Capture the cell that displays the provided text and extract its (x, y) central coordinate. 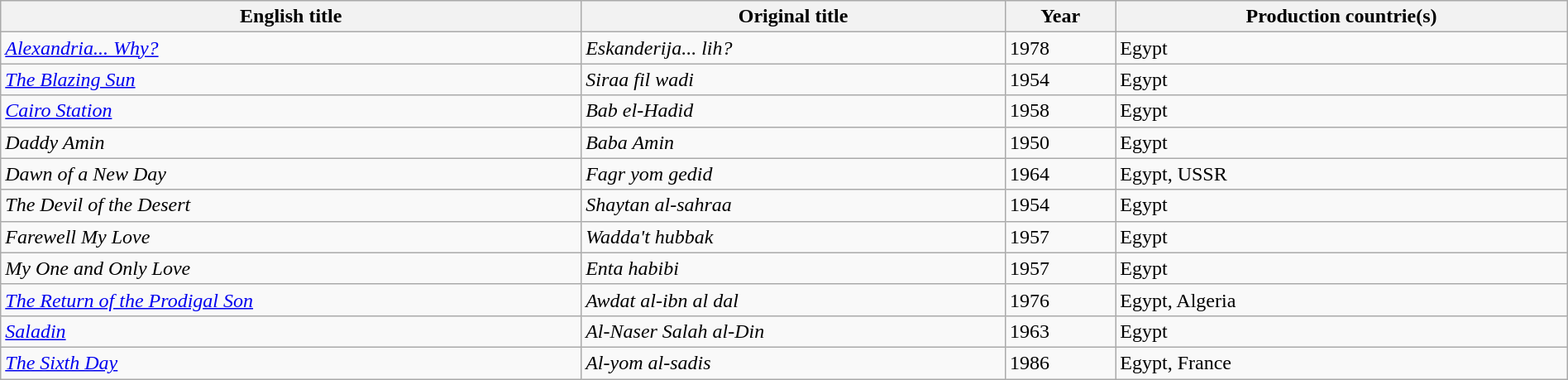
1976 (1060, 300)
The Devil of the Desert (291, 205)
1964 (1060, 174)
Fagr yom gedid (794, 174)
Wadda't hubbak (794, 237)
1986 (1060, 363)
Year (1060, 17)
My One and Only Love (291, 268)
Cairo Station (291, 111)
Awdat al-ibn al dal (794, 300)
Daddy Amin (291, 142)
The Return of the Prodigal Son (291, 300)
Al-yom al-sadis (794, 363)
English title (291, 17)
Eskanderija... lih? (794, 48)
Original title (794, 17)
Dawn of a New Day (291, 174)
1950 (1060, 142)
Baba Amin (794, 142)
Egypt, France (1341, 363)
Egypt, USSR (1341, 174)
Bab el-Hadid (794, 111)
The Sixth Day (291, 363)
Shaytan al-sahraa (794, 205)
The Blazing Sun (291, 79)
Egypt, Algeria (1341, 300)
Alexandria... Why? (291, 48)
1958 (1060, 111)
Enta habibi (794, 268)
1978 (1060, 48)
Al-Naser Salah al-Din (794, 331)
Saladin (291, 331)
Production countrie(s) (1341, 17)
1963 (1060, 331)
Farewell My Love (291, 237)
Siraa fil wadi (794, 79)
